Extract the [x, y] coordinate from the center of the cell holding the provided text.  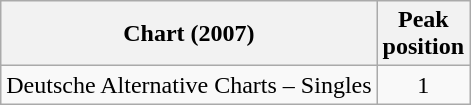
Deutsche Alternative Charts – Singles [189, 85]
Chart (2007) [189, 34]
1 [423, 85]
Peakposition [423, 34]
